Locate the cell with the specified text and output its (X, Y) center coordinate. 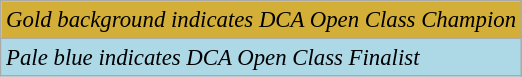
Gold background indicates DCA Open Class Champion (262, 20)
Pale blue indicates DCA Open Class Finalist (262, 58)
